Detect which cell encompasses the target text, then output its (x, y) center coordinate. 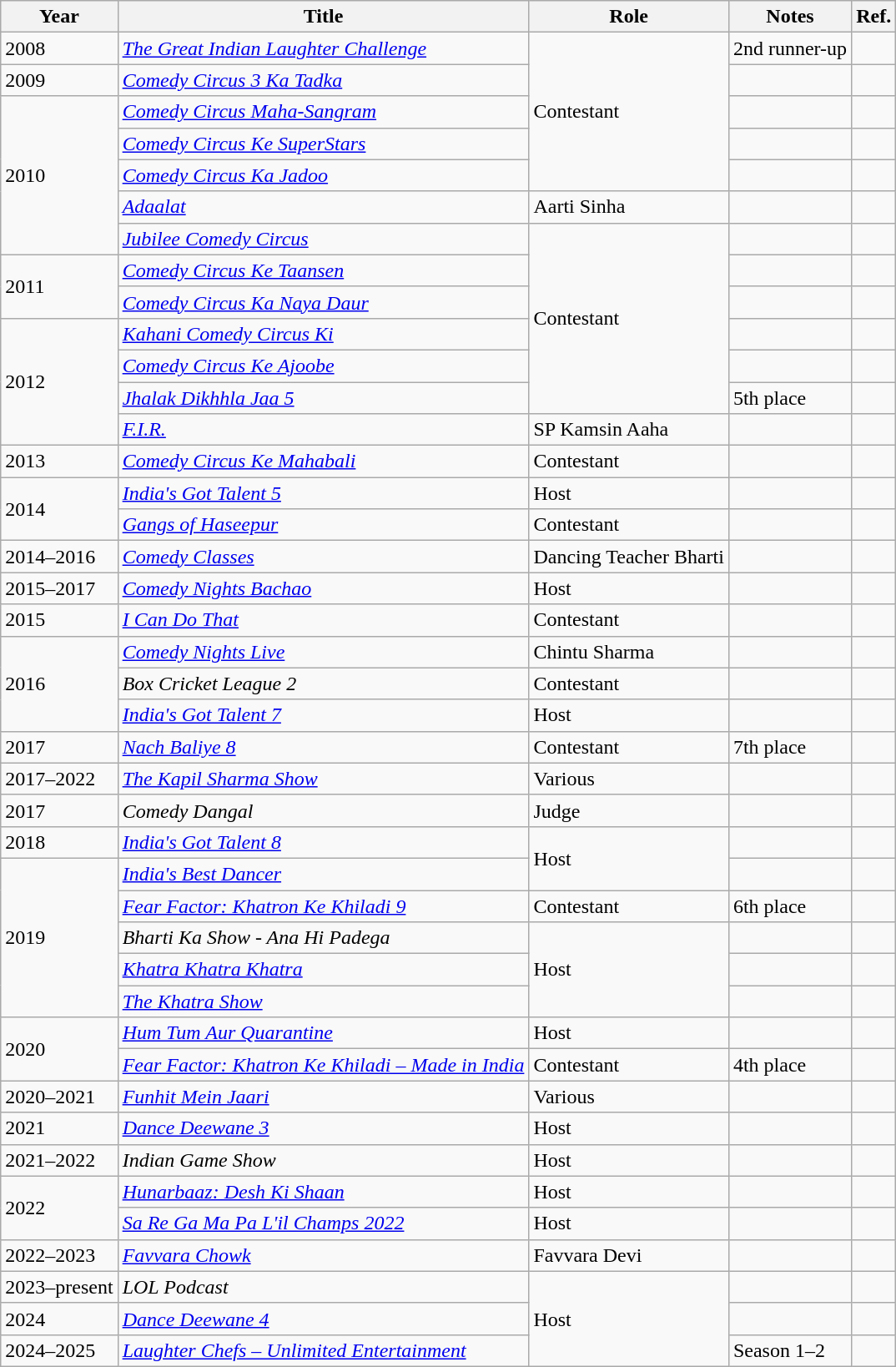
Box Cricket League 2 (324, 683)
2020 (59, 1049)
F.I.R. (324, 430)
2024 (59, 1319)
2022 (59, 1208)
LOL Podcast (324, 1287)
2024–2025 (59, 1350)
Khatra Khatra Khatra (324, 970)
2015 (59, 620)
2021–2022 (59, 1160)
Comedy Circus Ke Ajoobe (324, 366)
2023–present (59, 1287)
2009 (59, 80)
2016 (59, 683)
2020–2021 (59, 1097)
2022–2023 (59, 1255)
2017–2022 (59, 779)
Comedy Nights Bachao (324, 588)
Aarti Sinha (629, 207)
Comedy Circus Maha-Sangram (324, 112)
Fear Factor: Khatron Ke Khiladi – Made in India (324, 1065)
Judge (629, 810)
Comedy Circus Ke Taansen (324, 270)
6th place (789, 905)
7th place (789, 747)
Gangs of Haseepur (324, 525)
2015–2017 (59, 588)
Dancing Teacher Bharti (629, 557)
2012 (59, 381)
Adaalat (324, 207)
2014–2016 (59, 557)
5th place (789, 398)
Season 1–2 (789, 1350)
The Khatra Show (324, 1001)
Dance Deewane 4 (324, 1319)
Comedy Circus Ke Mahabali (324, 462)
India's Got Talent 8 (324, 842)
Comedy Circus Ke SuperStars (324, 144)
2010 (59, 175)
Favvara Chowk (324, 1255)
2011 (59, 286)
Comedy Classes (324, 557)
Dance Deewane 3 (324, 1128)
Sa Re Ga Ma Pa L'il Champs 2022 (324, 1223)
India's Best Dancer (324, 874)
2018 (59, 842)
2008 (59, 48)
Title (324, 17)
2014 (59, 509)
Notes (789, 17)
Ref. (874, 17)
The Great Indian Laughter Challenge (324, 48)
Indian Game Show (324, 1160)
4th place (789, 1065)
Fear Factor: Khatron Ke Khiladi 9 (324, 905)
Chintu Sharma (629, 652)
Bharti Ka Show - Ana Hi Padega (324, 938)
Hum Tum Aur Quarantine (324, 1033)
Comedy Dangal (324, 810)
2021 (59, 1128)
Comedy Nights Live (324, 652)
Role (629, 17)
Comedy Circus 3 Ka Tadka (324, 80)
Nach Baliye 8 (324, 747)
2nd runner-up (789, 48)
Jubilee Comedy Circus (324, 239)
Funhit Mein Jaari (324, 1097)
2013 (59, 462)
Favvara Devi (629, 1255)
Comedy Circus Ka Jadoo (324, 175)
Kahani Comedy Circus Ki (324, 334)
The Kapil Sharma Show (324, 779)
Comedy Circus Ka Naya Daur (324, 302)
India's Got Talent 7 (324, 715)
Hunarbaaz: Desh Ki Shaan (324, 1192)
India's Got Talent 5 (324, 493)
I Can Do That (324, 620)
Jhalak Dikhhla Jaa 5 (324, 398)
2019 (59, 937)
SP Kamsin Aaha (629, 430)
Year (59, 17)
Laughter Chefs – Unlimited Entertainment (324, 1350)
